Determine the [X, Y] coordinate at the center of the cell enclosing the given text.  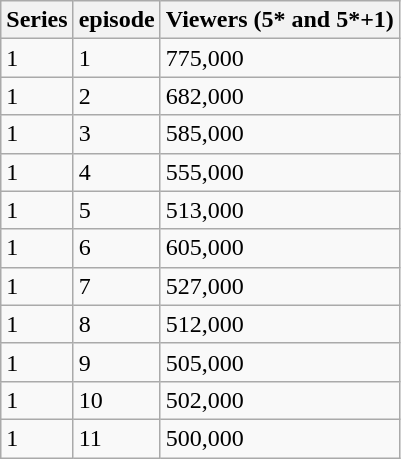
2 [116, 96]
episode [116, 20]
4 [116, 172]
502,000 [280, 400]
500,000 [280, 438]
505,000 [280, 362]
527,000 [280, 286]
Viewers (5* and 5*+1) [280, 20]
9 [116, 362]
8 [116, 324]
605,000 [280, 248]
3 [116, 134]
682,000 [280, 96]
5 [116, 210]
775,000 [280, 58]
585,000 [280, 134]
Series [37, 20]
6 [116, 248]
512,000 [280, 324]
513,000 [280, 210]
10 [116, 400]
555,000 [280, 172]
11 [116, 438]
7 [116, 286]
